Detect which cell encompasses the target text, then output its [X, Y] center coordinate. 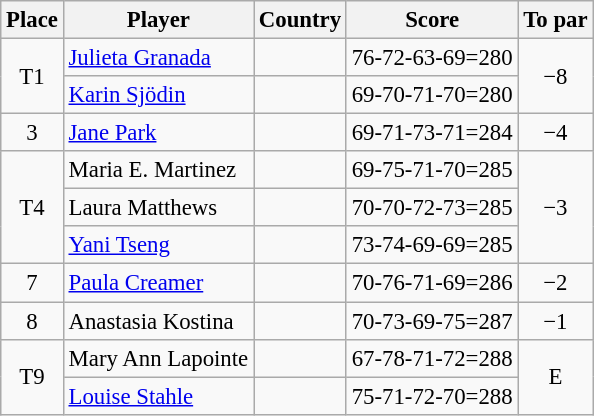
Louise Stahle [158, 396]
Score [432, 20]
Country [300, 20]
−4 [556, 133]
E [556, 376]
T9 [32, 376]
7 [32, 283]
T1 [32, 76]
To par [556, 20]
3 [32, 133]
70-76-71-69=286 [432, 283]
−2 [556, 283]
70-70-72-73=285 [432, 208]
67-78-71-72=288 [432, 358]
Yani Tseng [158, 245]
8 [32, 321]
Karin Sjödin [158, 95]
Player [158, 20]
−8 [556, 76]
−3 [556, 208]
Maria E. Martinez [158, 170]
70-73-69-75=287 [432, 321]
Julieta Granada [158, 58]
75-71-72-70=288 [432, 396]
73-74-69-69=285 [432, 245]
Paula Creamer [158, 283]
69-71-73-71=284 [432, 133]
Mary Ann Lapointe [158, 358]
69-75-71-70=285 [432, 170]
−1 [556, 321]
Place [32, 20]
T4 [32, 208]
69-70-71-70=280 [432, 95]
Laura Matthews [158, 208]
Jane Park [158, 133]
Anastasia Kostina [158, 321]
76-72-63-69=280 [432, 58]
